Pinpoint the cell where the given text exists, returning its (x, y) midpoint coordinate. 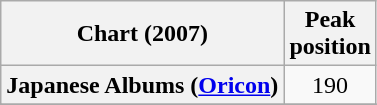
Peakposition (330, 34)
Chart (2007) (142, 34)
190 (330, 85)
Japanese Albums (Oricon) (142, 85)
